Capture the cell that displays the provided text and extract its (x, y) central coordinate. 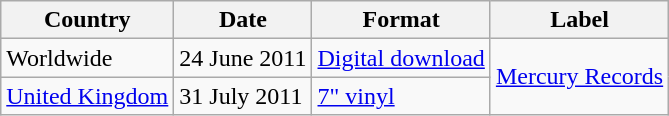
Date (243, 20)
31 July 2011 (243, 96)
Label (579, 20)
7" vinyl (401, 96)
24 June 2011 (243, 58)
Digital download (401, 58)
Mercury Records (579, 77)
Worldwide (88, 58)
Country (88, 20)
United Kingdom (88, 96)
Format (401, 20)
